Provide the (X, Y) coordinate of the cell's center where the given text is located.  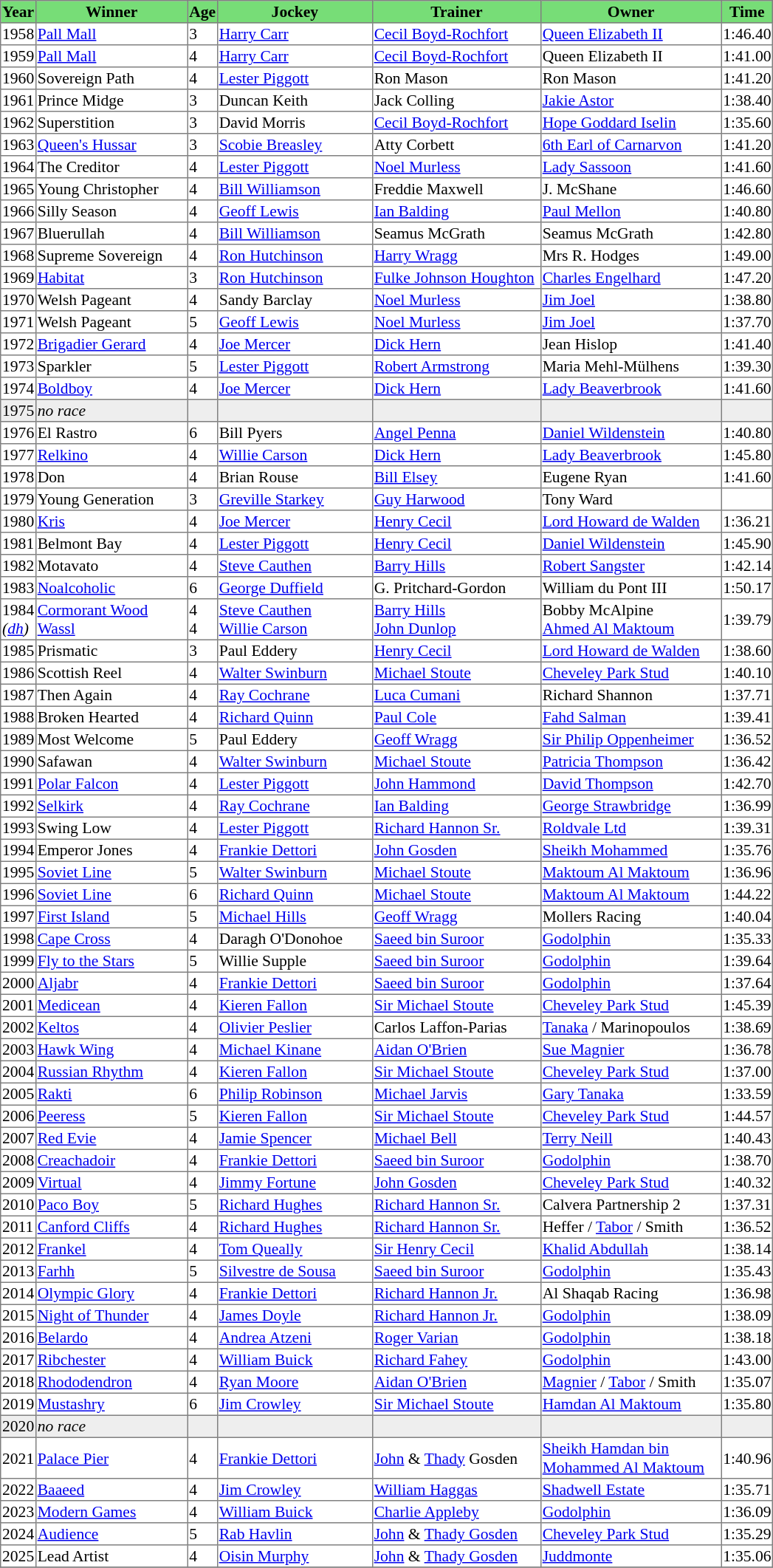
1:38.14 (747, 1249)
1:35.71 (747, 1490)
Winner (111, 12)
1:42.80 (747, 233)
Bluerullah (111, 233)
Mrs R. Hodges (631, 256)
Lady Sassoon (631, 167)
2017 (18, 1360)
Willie Supple (295, 961)
Fly to the Stars (111, 961)
Baaeed (111, 1490)
Jockey (295, 12)
Juddmonte (631, 1556)
Sheikh Hamdan bin Mohammed Al Maktoum (631, 1458)
1:41.00 (747, 56)
J. McShane (631, 189)
Rhododendron (111, 1382)
Trainer (456, 12)
1992 (18, 806)
Bill Elsey (456, 477)
Mustashry (111, 1404)
Scobie Breasley (295, 145)
Don (111, 477)
Michael Jarvis (456, 1094)
Robert Sangster (631, 566)
1:38.70 (747, 1160)
Barry HillsJohn Dunlop (456, 620)
2003 (18, 1050)
Young Generation (111, 499)
Jakie Astor (631, 100)
1:40.10 (747, 673)
1:49.00 (747, 256)
Silvestre de Sousa (295, 1271)
Duncan Keith (295, 100)
Modern Games (111, 1512)
Calvera Partnership 2 (631, 1205)
1977 (18, 455)
Palace Pier (111, 1458)
2011 (18, 1227)
1:45.39 (747, 1005)
1961 (18, 100)
1:39.41 (747, 717)
1:44.57 (747, 1116)
1986 (18, 673)
The Creditor (111, 167)
1984(dh) (18, 620)
Year (18, 12)
1:36.78 (747, 1050)
David Thompson (631, 784)
1990 (18, 761)
Guy Harwood (456, 499)
Frankel (111, 1249)
Motavato (111, 566)
El Rastro (111, 433)
Michael Bell (456, 1138)
1:38.09 (747, 1315)
Jack Colling (456, 100)
Andrea Atzeni (295, 1338)
1:41.40 (747, 344)
Broken Hearted (111, 717)
Noalcoholic (111, 588)
1993 (18, 828)
1996 (18, 894)
Audience (111, 1534)
1:40.04 (747, 917)
1:33.59 (747, 1094)
1:37.31 (747, 1205)
2007 (18, 1138)
1:38.18 (747, 1338)
Prismatic (111, 651)
1:36.09 (747, 1512)
1:44.22 (747, 894)
Sir Henry Cecil (456, 1249)
2023 (18, 1512)
1974 (18, 388)
Scottish Reel (111, 673)
Paul Mellon (631, 211)
Steve CauthenWillie Carson (295, 620)
George Strawbridge (631, 806)
2022 (18, 1490)
1:40.43 (747, 1138)
William Haggas (456, 1490)
Lead Artist (111, 1556)
1:35.43 (747, 1271)
Freddie Maxwell (456, 189)
1987 (18, 695)
1:43.00 (747, 1360)
Age (202, 12)
Ribchester (111, 1360)
1:36.98 (747, 1293)
1:50.17 (747, 588)
William du Pont III (631, 588)
2013 (18, 1271)
1981 (18, 544)
1994 (18, 850)
1:38.40 (747, 100)
1980 (18, 521)
Belmont Bay (111, 544)
Carlos Laffon-Parias (456, 1027)
1962 (18, 123)
Patricia Thompson (631, 761)
1:36.99 (747, 806)
1983 (18, 588)
Olivier Peslier (295, 1027)
Queen's Hussar (111, 145)
1:39.79 (747, 620)
George Duffield (295, 588)
1:36.21 (747, 521)
Angel Penna (456, 433)
Michael Hills (295, 917)
2020 (18, 1426)
1963 (18, 145)
1965 (18, 189)
Safawan (111, 761)
James Doyle (295, 1315)
1:45.90 (747, 544)
Jean Hislop (631, 344)
Sparkler (111, 366)
2014 (18, 1293)
Tony Ward (631, 499)
1969 (18, 278)
Roldvale Ltd (631, 828)
Cape Cross (111, 939)
1:35.07 (747, 1382)
Roger Varian (456, 1338)
2008 (18, 1160)
Virtual (111, 1182)
1:42.70 (747, 784)
1:35.33 (747, 939)
Jamie Spencer (295, 1138)
Most Welcome (111, 739)
Aljabr (111, 983)
Richard Fahey (456, 1360)
Kris (111, 521)
1:35.60 (747, 123)
1:40.96 (747, 1458)
Keltos (111, 1027)
Fulke Johnson Houghton (456, 278)
1988 (18, 717)
Eugene Ryan (631, 477)
Maria Mehl-Mülhens (631, 366)
Rakti (111, 1094)
Superstition (111, 123)
1:36.96 (747, 872)
Paco Boy (111, 1205)
1989 (18, 739)
Paul Cole (456, 717)
Magnier / Tabor / Smith (631, 1382)
Habitat (111, 278)
Heffer / Tabor / Smith (631, 1227)
Owner (631, 12)
2001 (18, 1005)
1964 (18, 167)
Brigadier Gerard (111, 344)
1:40.32 (747, 1182)
1:42.14 (747, 566)
1:46.40 (747, 34)
1:35.76 (747, 850)
Time (747, 12)
1995 (18, 872)
Emperor Jones (111, 850)
Charlie Appleby (456, 1512)
2005 (18, 1094)
1976 (18, 433)
Sandy Barclay (295, 300)
Jimmy Fortune (295, 1182)
Shadwell Estate (631, 1490)
2015 (18, 1315)
Bill Pyers (295, 433)
2021 (18, 1458)
Oisin Murphy (295, 1556)
Steve Cauthen (295, 566)
1:37.64 (747, 983)
2006 (18, 1116)
1966 (18, 211)
1973 (18, 366)
1991 (18, 784)
Mollers Racing (631, 917)
Polar Falcon (111, 784)
Sheikh Mohammed (631, 850)
1:35.29 (747, 1534)
1968 (18, 256)
1:45.80 (747, 455)
Willie Carson (295, 455)
2004 (18, 1072)
1:39.64 (747, 961)
Sue Magnier (631, 1050)
Sir Philip Oppenheimer (631, 739)
2012 (18, 1249)
Terry Neill (631, 1138)
1978 (18, 477)
Greville Starkey (295, 499)
1999 (18, 961)
Daragh O'Donohoe (295, 939)
Prince Midge (111, 100)
Michael Kinane (295, 1050)
2025 (18, 1556)
Relkino (111, 455)
1:37.70 (747, 322)
Hope Goddard Iselin (631, 123)
Al Shaqab Racing (631, 1293)
1975 (18, 411)
1985 (18, 651)
Hawk Wing (111, 1050)
Young Christopher (111, 189)
Selkirk (111, 806)
Olympic Glory (111, 1293)
David Morris (295, 123)
Belardo (111, 1338)
Bobby McAlpineAhmed Al Maktoum (631, 620)
1:39.31 (747, 828)
2000 (18, 983)
1:37.00 (747, 1072)
Brian Rouse (295, 477)
1:39.30 (747, 366)
1958 (18, 34)
1982 (18, 566)
Fahd Salman (631, 717)
Supreme Sovereign (111, 256)
Canford Cliffs (111, 1227)
Philip Robinson (295, 1094)
Barry Hills (456, 566)
Charles Engelhard (631, 278)
Cormorant WoodWassl (111, 620)
1:36.42 (747, 761)
Richard Shannon (631, 695)
1:47.20 (747, 278)
2002 (18, 1027)
2018 (18, 1382)
John Hammond (456, 784)
Medicean (111, 1005)
Red Evie (111, 1138)
Rab Havlin (295, 1534)
Harry Wragg (456, 256)
Boldboy (111, 388)
2019 (18, 1404)
First Island (111, 917)
Russian Rhythm (111, 1072)
2016 (18, 1338)
1998 (18, 939)
Peeress (111, 1116)
Tanaka / Marinopoulos (631, 1027)
1960 (18, 78)
1:38.80 (747, 300)
Ryan Moore (295, 1382)
2024 (18, 1534)
Silly Season (111, 211)
Tom Queally (295, 1249)
Creachadoir (111, 1160)
Hamdan Al Maktoum (631, 1404)
Gary Tanaka (631, 1094)
Farhh (111, 1271)
1979 (18, 499)
1971 (18, 322)
Luca Cumani (456, 695)
Swing Low (111, 828)
2010 (18, 1205)
1997 (18, 917)
1970 (18, 300)
1:46.60 (747, 189)
Then Again (111, 695)
1959 (18, 56)
1:35.80 (747, 1404)
Atty Corbett (456, 145)
6th Earl of Carnarvon (631, 145)
1967 (18, 233)
1:35.06 (747, 1556)
1:38.69 (747, 1027)
G. Pritchard-Gordon (456, 588)
44 (202, 620)
Khalid Abdullah (631, 1249)
1:38.60 (747, 651)
Night of Thunder (111, 1315)
2009 (18, 1182)
1:37.71 (747, 695)
Sovereign Path (111, 78)
1972 (18, 344)
Robert Armstrong (456, 366)
